Return the (X, Y) coordinate for the center point of the cell that contains the specified text.  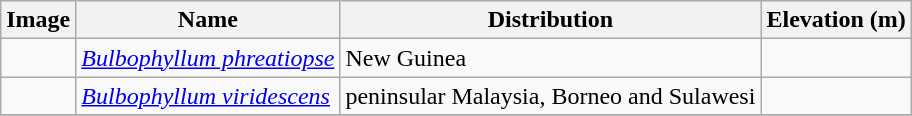
Image (38, 20)
Bulbophyllum phreatiopse (208, 58)
Elevation (m) (836, 20)
peninsular Malaysia, Borneo and Sulawesi (550, 96)
Distribution (550, 20)
New Guinea (550, 58)
Name (208, 20)
Bulbophyllum viridescens (208, 96)
